Identify which cell holds the provided text, then report its (X, Y) central coordinate. 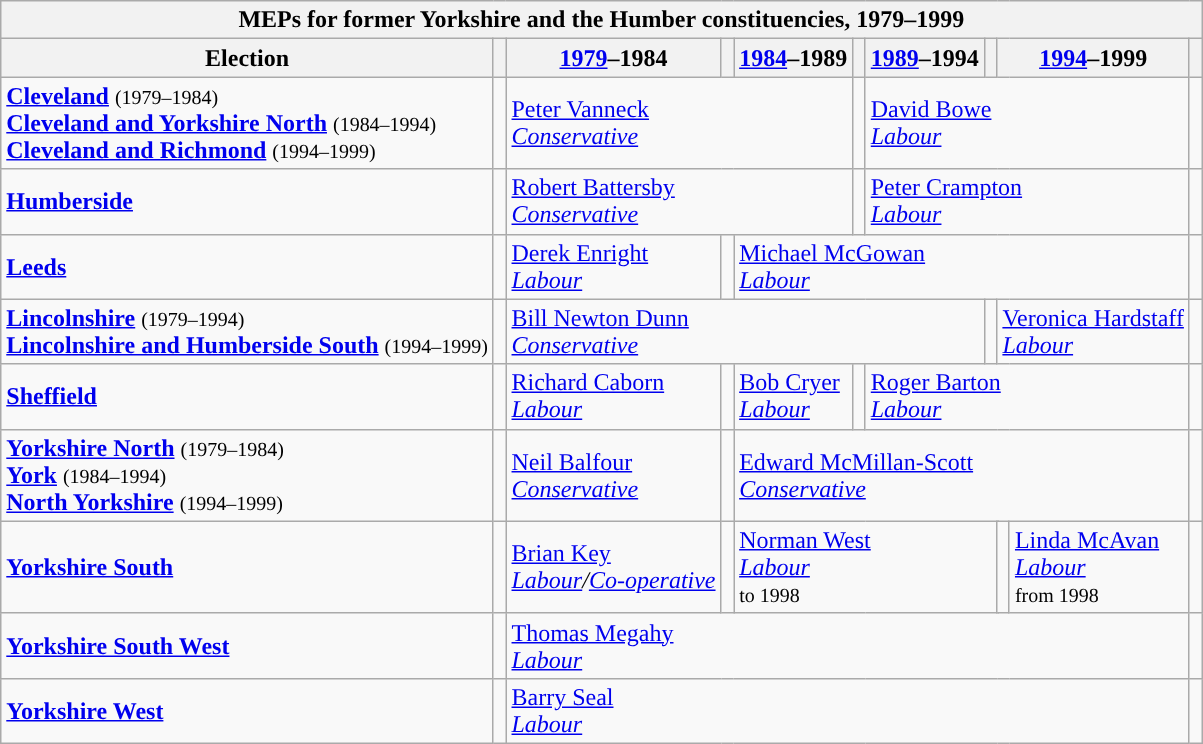
Yorkshire West (248, 710)
Yorkshire North (1979–1984)York (1984–1994)North Yorkshire (1994–1999) (248, 475)
Peter CramptonLabour (1027, 202)
Richard CabornLabour (614, 396)
Linda McAvanLabourfrom 1998 (1099, 567)
Edward McMillan-ScottConservative (962, 475)
1984–1989 (794, 58)
David BoweLabour (1027, 123)
Brian KeyLabour/Co-operative (614, 567)
MEPs for former Yorkshire and the Humber constituencies, 1979–1999 (602, 20)
Barry SealLabour (848, 710)
Norman WestLabourto 1998 (866, 567)
1994–1999 (1094, 58)
Bill Newton DunnConservative (745, 332)
Leeds (248, 266)
Derek EnrightLabour (614, 266)
Robert BattersbyConservative (680, 202)
Yorkshire South (248, 567)
Bob CryerLabour (794, 396)
Roger BartonLabour (1027, 396)
Lincolnshire (1979–1994)Lincolnshire and Humberside South (1994–1999) (248, 332)
Humberside (248, 202)
1979–1984 (614, 58)
Yorkshire South West (248, 646)
Neil BalfourConservative (614, 475)
1989–1994 (924, 58)
Michael McGowanLabour (962, 266)
Sheffield (248, 396)
Election (248, 58)
Peter VanneckConservative (680, 123)
Cleveland (1979–1984)Cleveland and Yorkshire North (1984–1994)Cleveland and Richmond (1994–1999) (248, 123)
Veronica HardstaffLabour (1094, 332)
Thomas MegahyLabour (848, 646)
